Scan for the cell matching the given text and deliver its (X, Y) coordinate at center. 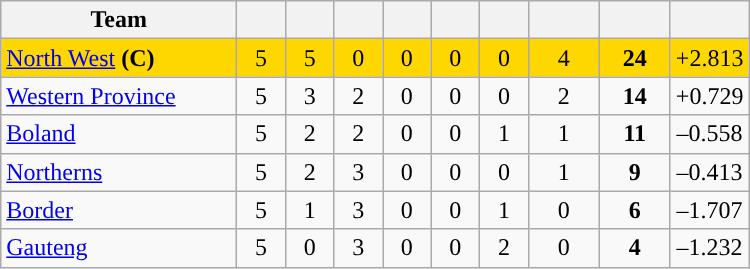
Gauteng (119, 248)
11 (634, 134)
Northerns (119, 172)
–0.413 (710, 172)
–1.707 (710, 210)
–1.232 (710, 248)
–0.558 (710, 134)
24 (634, 58)
+0.729 (710, 96)
North West (C) (119, 58)
Western Province (119, 96)
+2.813 (710, 58)
Border (119, 210)
9 (634, 172)
Team (119, 20)
14 (634, 96)
Boland (119, 134)
6 (634, 210)
